Scan for the cell matching the given text and deliver its (X, Y) coordinate at center. 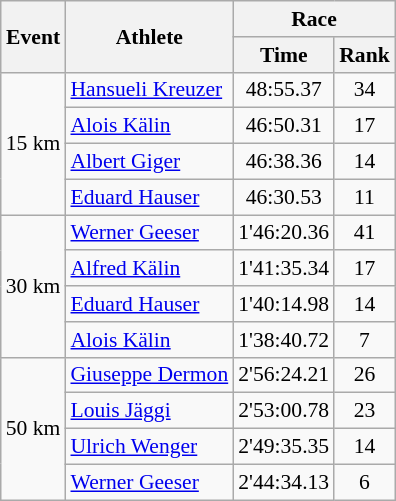
30 km (34, 286)
Ulrich Wenger (149, 447)
7 (364, 340)
Giuseppe Dermon (149, 375)
2'53:00.78 (284, 411)
6 (364, 482)
2'49:35.35 (284, 447)
23 (364, 411)
Louis Jäggi (149, 411)
2'56:24.21 (284, 375)
41 (364, 233)
Alfred Kälin (149, 269)
34 (364, 90)
46:50.31 (284, 126)
50 km (34, 428)
2'44:34.13 (284, 482)
11 (364, 197)
26 (364, 375)
Rank (364, 55)
46:38.36 (284, 162)
Time (284, 55)
Athlete (149, 36)
15 km (34, 143)
Race (314, 19)
1'40:14.98 (284, 304)
1'38:40.72 (284, 340)
1'46:20.36 (284, 233)
Albert Giger (149, 162)
Event (34, 36)
46:30.53 (284, 197)
48:55.37 (284, 90)
1'41:35.34 (284, 269)
Hansueli Kreuzer (149, 90)
